Extract the [X, Y] coordinate from the center of the cell holding the provided text.  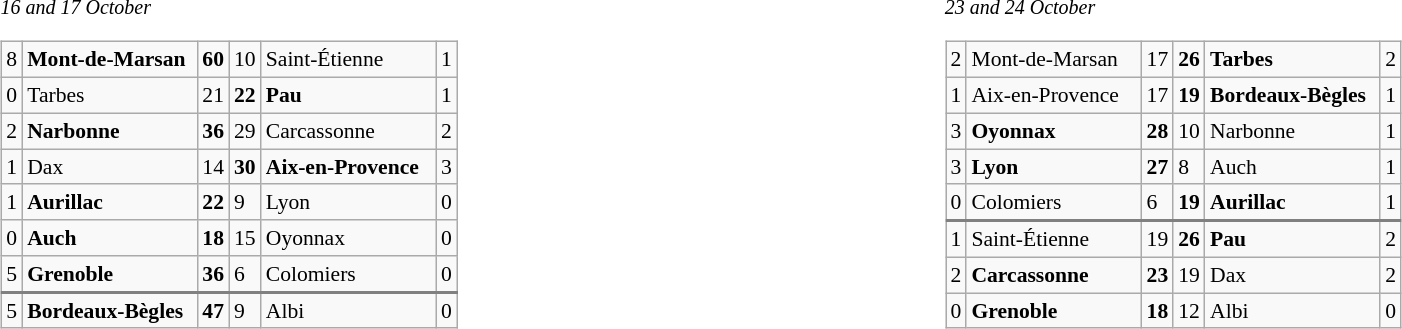
12 [1189, 311]
14 [213, 167]
15 [245, 238]
60 [213, 60]
28 [1158, 131]
21 [213, 95]
23 [1158, 275]
29 [245, 131]
27 [1158, 167]
30 [245, 167]
47 [213, 310]
